Find where the given text appears and provide that cell's center as [X, Y] coordinate. 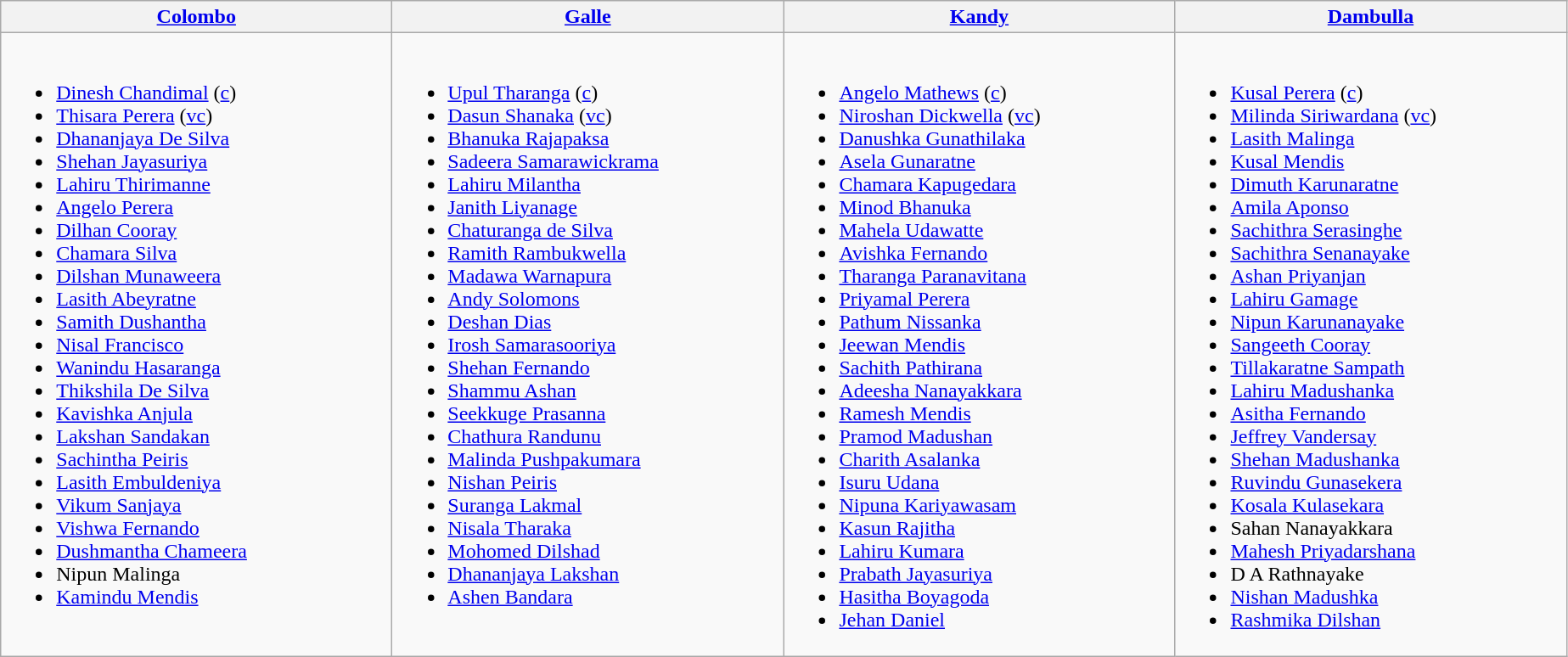
Kandy [980, 17]
Galle [587, 17]
Colombo [197, 17]
Dambulla [1370, 17]
